Return the (x, y) coordinate for the center point of the cell that contains the specified text.  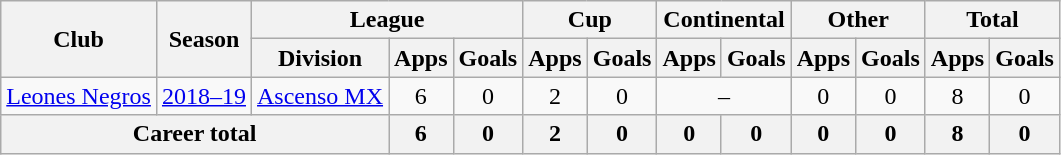
Continental (724, 20)
Career total (195, 134)
Division (320, 58)
– (724, 96)
Leones Negros (79, 96)
Club (79, 39)
Season (204, 39)
Ascenso MX (320, 96)
Cup (590, 20)
2018–19 (204, 96)
Total (992, 20)
League (388, 20)
Other (858, 20)
